Scan for the cell matching the given text and deliver its [X, Y] coordinate at center. 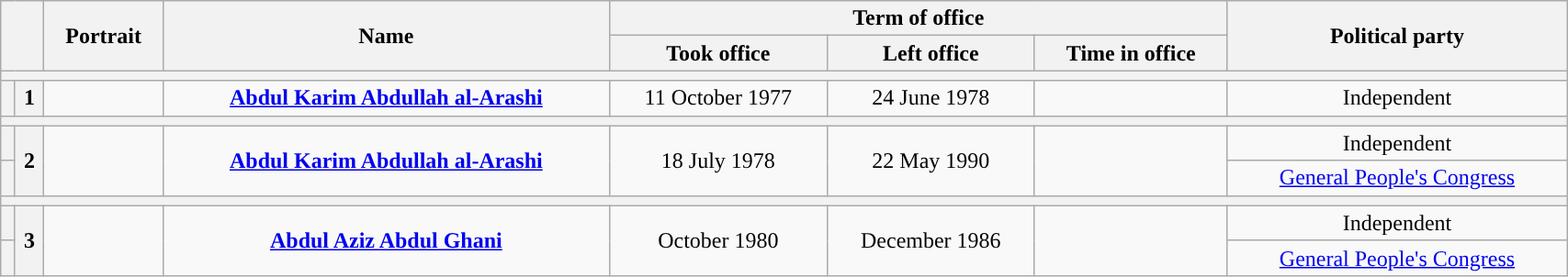
1 [29, 98]
Term of office [919, 18]
11 October 1977 [718, 98]
December 1986 [931, 240]
24 June 1978 [931, 98]
3 [29, 240]
Political party [1396, 36]
Took office [718, 53]
22 May 1990 [931, 161]
Abdul Aziz Abdul Ghani [386, 240]
2 [29, 161]
Portrait [103, 36]
October 1980 [718, 240]
Left office [931, 53]
Name [386, 36]
Time in office [1131, 53]
18 July 1978 [718, 161]
